From the cell containing the given text, extract its center point as (x, y) coordinate. 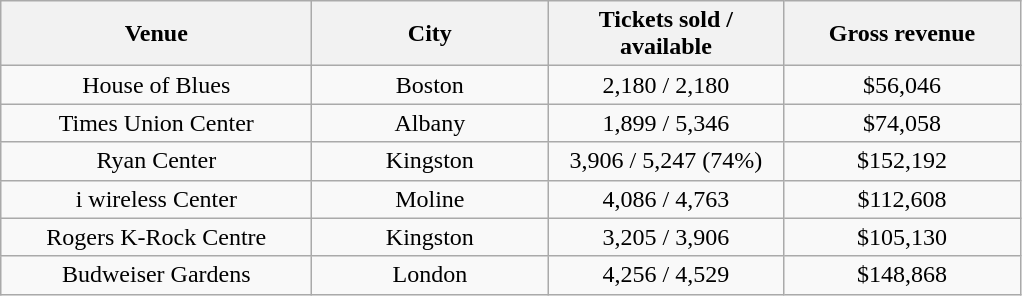
Ryan Center (156, 161)
Albany (430, 123)
Gross revenue (902, 34)
i wireless Center (156, 199)
2,180 / 2,180 (666, 85)
London (430, 275)
Boston (430, 85)
$148,868 (902, 275)
City (430, 34)
House of Blues (156, 85)
$56,046 (902, 85)
3,906 / 5,247 (74%) (666, 161)
Tickets sold / available (666, 34)
$74,058 (902, 123)
3,205 / 3,906 (666, 237)
Budweiser Gardens (156, 275)
$152,192 (902, 161)
Times Union Center (156, 123)
Moline (430, 199)
4,256 / 4,529 (666, 275)
1,899 / 5,346 (666, 123)
$105,130 (902, 237)
$112,608 (902, 199)
Rogers K-Rock Centre (156, 237)
Venue (156, 34)
4,086 / 4,763 (666, 199)
